Pinpoint the cell where the given text exists, returning its [X, Y] midpoint coordinate. 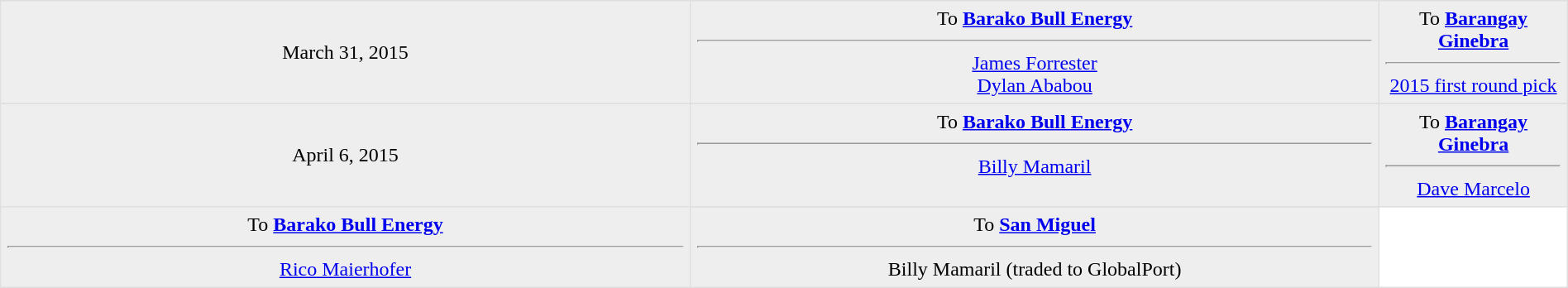
To Barako Bull EnergyBilly Mamaril [1035, 155]
March 31, 2015 [346, 52]
To Barako Bull EnergyJames ForresterDylan Ababou [1035, 52]
To Barangay Ginebra2015 first round pick [1474, 52]
To Barako Bull EnergyRico Maierhofer [346, 247]
To Barangay GinebraDave Marcelo [1474, 155]
April 6, 2015 [346, 155]
To San MiguelBilly Mamaril (traded to GlobalPort) [1035, 247]
